Find where the given text appears and provide that cell's center as [X, Y] coordinate. 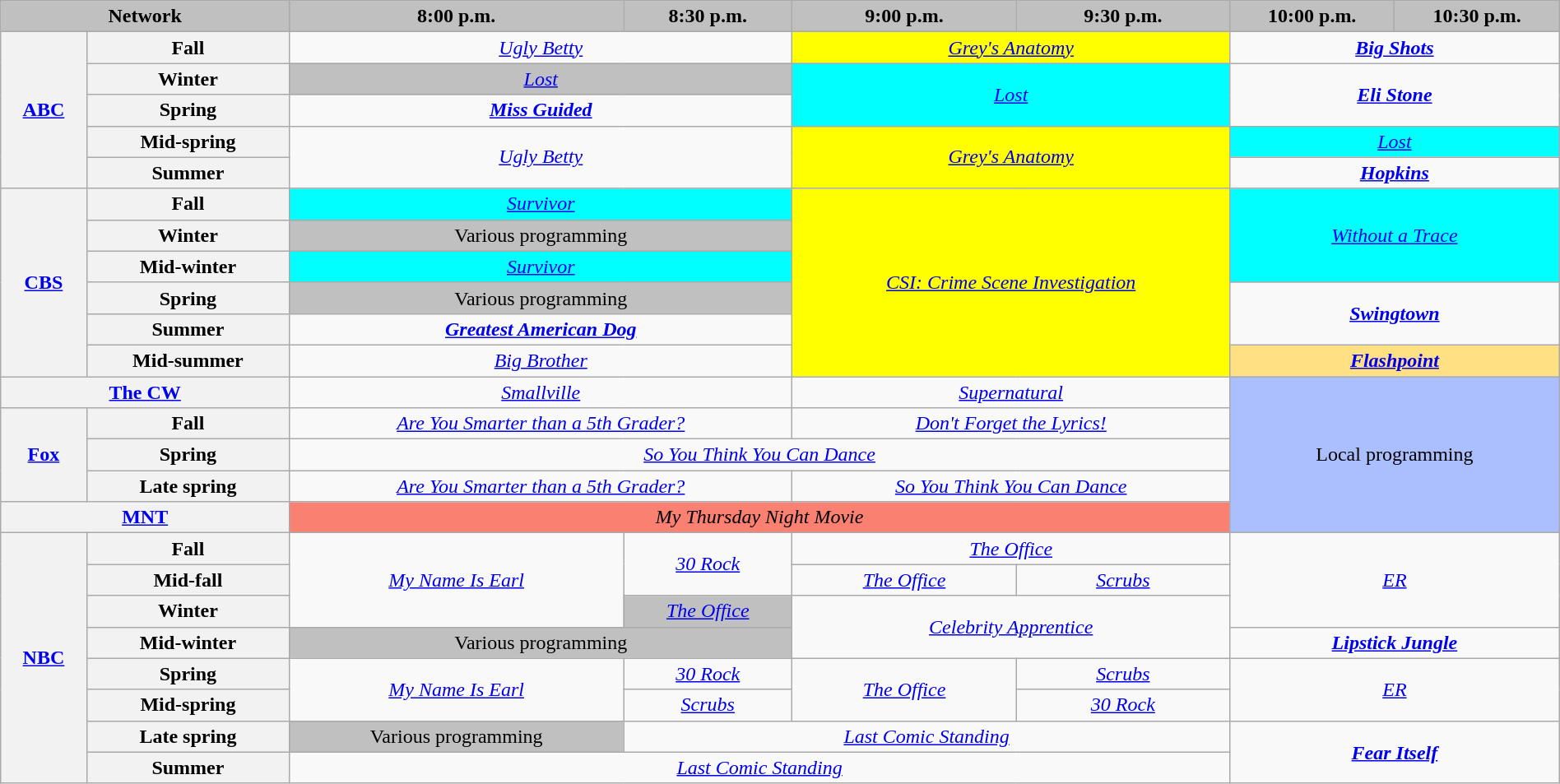
Fear Itself [1395, 752]
Smallville [541, 392]
Local programming [1395, 455]
Without a Trace [1395, 235]
Network [145, 16]
Mid-summer [188, 360]
Eli Stone [1395, 95]
Hopkins [1395, 173]
8:30 p.m. [708, 16]
Flashpoint [1395, 360]
Fox [44, 455]
Big Brother [541, 360]
Big Shots [1395, 48]
ABC [44, 110]
Lipstick Jungle [1395, 643]
9:00 p.m. [904, 16]
9:30 p.m. [1122, 16]
CSI: Crime Scene Investigation [1011, 282]
The CW [145, 392]
Supernatural [1011, 392]
My Thursday Night Movie [760, 517]
Don't Forget the Lyrics! [1011, 424]
NBC [44, 658]
Greatest American Dog [541, 329]
10:30 p.m. [1477, 16]
Miss Guided [541, 110]
Mid-fall [188, 580]
Swingtown [1395, 313]
MNT [145, 517]
10:00 p.m. [1312, 16]
8:00 p.m. [457, 16]
Celebrity Apprentice [1011, 627]
CBS [44, 282]
